Determine the (X, Y) coordinate at the center of the cell enclosing the given text.  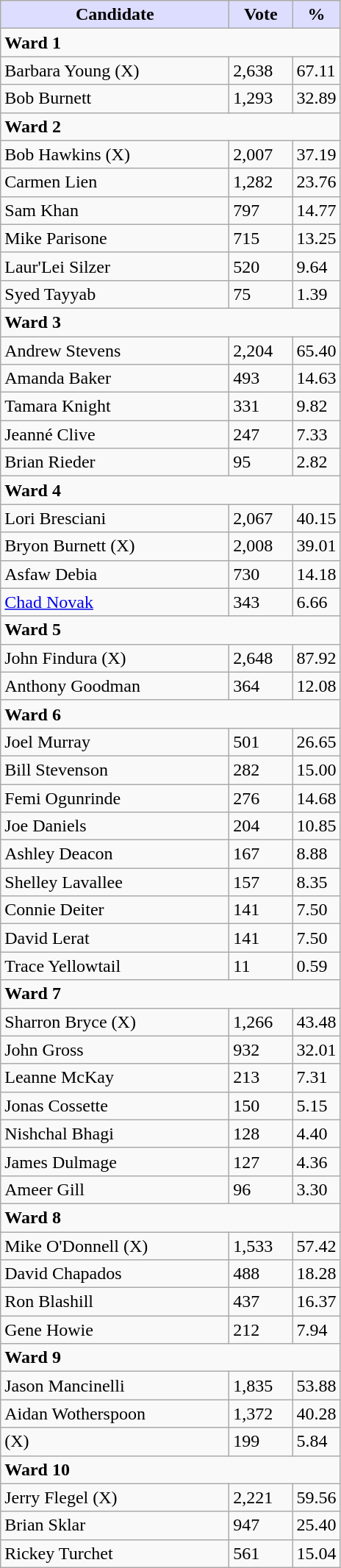
37.19 (316, 154)
Barbara Young (X) (115, 71)
39.01 (316, 546)
730 (261, 574)
Ward 3 (170, 322)
2,204 (261, 351)
2.82 (316, 462)
2,067 (261, 518)
520 (261, 266)
65.40 (316, 351)
Bill Stevenson (115, 770)
343 (261, 602)
1,282 (261, 182)
1,293 (261, 99)
40.15 (316, 518)
150 (261, 1106)
Sam Khan (115, 210)
715 (261, 238)
25.40 (316, 1525)
797 (261, 210)
501 (261, 742)
6.66 (316, 602)
Jeanné Clive (115, 434)
32.01 (316, 1050)
2,648 (261, 658)
127 (261, 1161)
13.25 (316, 238)
Ward 1 (170, 43)
Bryon Burnett (X) (115, 546)
Ron Blashill (115, 1302)
0.59 (316, 966)
43.48 (316, 1022)
8.88 (316, 854)
Ward 5 (170, 630)
Ward 4 (170, 490)
10.85 (316, 826)
Mike Parisone (115, 238)
Shelley Lavallee (115, 882)
331 (261, 407)
7.33 (316, 434)
Andrew Stevens (115, 351)
Vote (261, 15)
Sharron Bryce (X) (115, 1022)
96 (261, 1189)
16.37 (316, 1302)
Joe Daniels (115, 826)
Leanne McKay (115, 1078)
12.08 (316, 686)
157 (261, 882)
14.68 (316, 798)
Jonas Cossette (115, 1106)
247 (261, 434)
437 (261, 1302)
9.82 (316, 407)
5.15 (316, 1106)
364 (261, 686)
26.65 (316, 742)
282 (261, 770)
213 (261, 1078)
John Gross (115, 1050)
1,372 (261, 1414)
Ward 6 (170, 714)
1,266 (261, 1022)
276 (261, 798)
212 (261, 1330)
4.36 (316, 1161)
Ashley Deacon (115, 854)
14.77 (316, 210)
932 (261, 1050)
Mike O'Donnell (X) (115, 1246)
493 (261, 379)
Jason Mancinelli (115, 1386)
Nishchal Bhagi (115, 1134)
561 (261, 1553)
Gene Howie (115, 1330)
Ameer Gill (115, 1189)
Lori Bresciani (115, 518)
% (316, 15)
David Chapados (115, 1274)
18.28 (316, 1274)
Brian Sklar (115, 1525)
Trace Yellowtail (115, 966)
Jerry Flegel (X) (115, 1497)
David Lerat (115, 938)
Ward 8 (170, 1217)
Chad Novak (115, 602)
167 (261, 854)
2,638 (261, 71)
Anthony Goodman (115, 686)
3.30 (316, 1189)
8.35 (316, 882)
Laur'Lei Silzer (115, 266)
Brian Rieder (115, 462)
32.89 (316, 99)
Syed Tayyab (115, 294)
Bob Burnett (115, 99)
11 (261, 966)
Bob Hawkins (X) (115, 154)
Joel Murray (115, 742)
Candidate (115, 15)
7.31 (316, 1078)
57.42 (316, 1246)
Ward 2 (170, 126)
14.18 (316, 574)
199 (261, 1442)
John Findura (X) (115, 658)
Amanda Baker (115, 379)
947 (261, 1525)
204 (261, 826)
1,533 (261, 1246)
2,007 (261, 154)
53.88 (316, 1386)
2,221 (261, 1497)
14.63 (316, 379)
2,008 (261, 546)
Tamara Knight (115, 407)
Carmen Lien (115, 182)
5.84 (316, 1442)
15.04 (316, 1553)
James Dulmage (115, 1161)
9.64 (316, 266)
67.11 (316, 71)
Femi Ogunrinde (115, 798)
75 (261, 294)
Ward 10 (170, 1469)
7.94 (316, 1330)
Rickey Turchet (115, 1553)
4.40 (316, 1134)
Aidan Wotherspoon (115, 1414)
23.76 (316, 182)
488 (261, 1274)
87.92 (316, 658)
(X) (115, 1442)
59.56 (316, 1497)
Ward 7 (170, 994)
95 (261, 462)
Connie Deiter (115, 910)
1.39 (316, 294)
Asfaw Debia (115, 574)
Ward 9 (170, 1358)
40.28 (316, 1414)
128 (261, 1134)
1,835 (261, 1386)
15.00 (316, 770)
